From the cell containing the given text, extract its center point as [X, Y] coordinate. 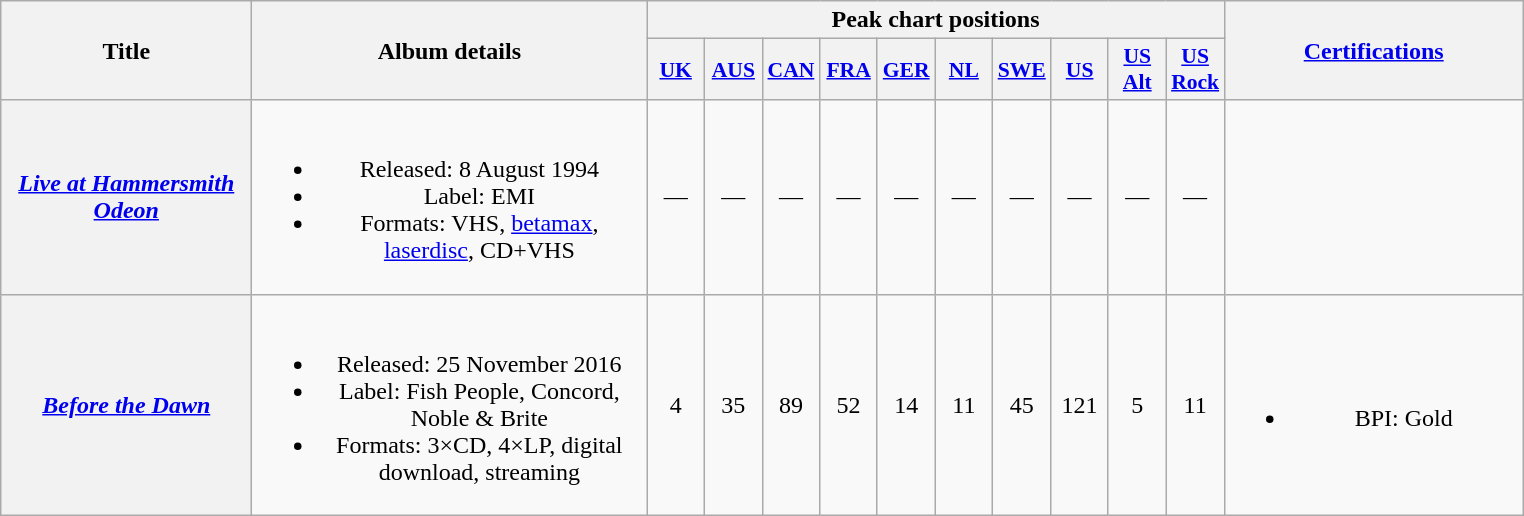
Certifications [1374, 50]
USAlt [1137, 70]
52 [849, 404]
Before the Dawn [126, 404]
121 [1080, 404]
AUS [734, 70]
89 [791, 404]
Peak chart positions [936, 20]
GER [906, 70]
US [1080, 70]
BPI: Gold [1374, 404]
Album details [450, 50]
Title [126, 50]
45 [1022, 404]
FRA [849, 70]
14 [906, 404]
35 [734, 404]
4 [676, 404]
UK [676, 70]
CAN [791, 70]
Live at Hammersmith Odeon [126, 197]
SWE [1022, 70]
NL [964, 70]
5 [1137, 404]
Released: 25 November 2016Label: Fish People, Concord, Noble & BriteFormats: 3×CD, 4×LP, digital download, streaming [450, 404]
USRock [1195, 70]
Released: 8 August 1994Label: EMIFormats: VHS, betamax, laserdisc, CD+VHS [450, 197]
